Find where the given text appears and provide that cell's center as [x, y] coordinate. 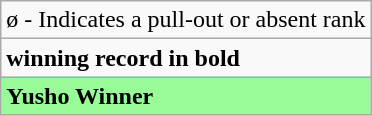
Yusho Winner [186, 96]
ø - Indicates a pull-out or absent rank [186, 20]
winning record in bold [186, 58]
